Identify which cell holds the provided text, then report its [x, y] central coordinate. 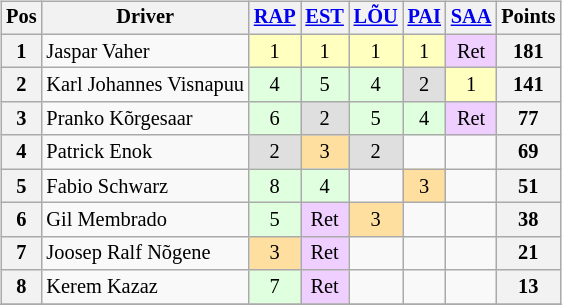
Fabio Schwarz [144, 186]
RAP [275, 18]
Pranko Kõrgesaar [144, 119]
Joosep Ralf Nõgene [144, 253]
51 [528, 186]
Pos [21, 18]
Kerem Kazaz [144, 287]
69 [528, 152]
38 [528, 220]
13 [528, 287]
21 [528, 253]
PAI [424, 18]
141 [528, 85]
EST [324, 18]
77 [528, 119]
Gil Membrado [144, 220]
SAA [471, 18]
181 [528, 51]
Points [528, 18]
LÕU [376, 18]
Patrick Enok [144, 152]
Jaspar Vaher [144, 51]
Driver [144, 18]
Karl Johannes Visnapuu [144, 85]
